Locate the cell with the specified text and output its (X, Y) center coordinate. 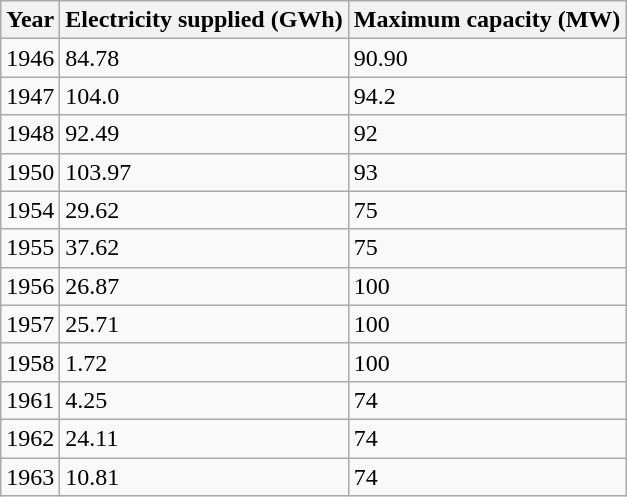
1947 (30, 96)
1958 (30, 362)
26.87 (204, 286)
92 (487, 134)
1962 (30, 438)
Year (30, 20)
1954 (30, 210)
1955 (30, 248)
29.62 (204, 210)
1.72 (204, 362)
93 (487, 172)
4.25 (204, 400)
92.49 (204, 134)
104.0 (204, 96)
1948 (30, 134)
10.81 (204, 477)
1946 (30, 58)
24.11 (204, 438)
Electricity supplied (GWh) (204, 20)
1961 (30, 400)
84.78 (204, 58)
103.97 (204, 172)
1957 (30, 324)
1950 (30, 172)
Maximum capacity (MW) (487, 20)
37.62 (204, 248)
90.90 (487, 58)
1956 (30, 286)
25.71 (204, 324)
94.2 (487, 96)
1963 (30, 477)
